Pinpoint the cell where the given text exists, returning its [x, y] midpoint coordinate. 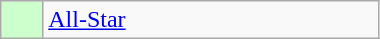
All-Star [211, 20]
